Detect which cell encompasses the target text, then output its (X, Y) center coordinate. 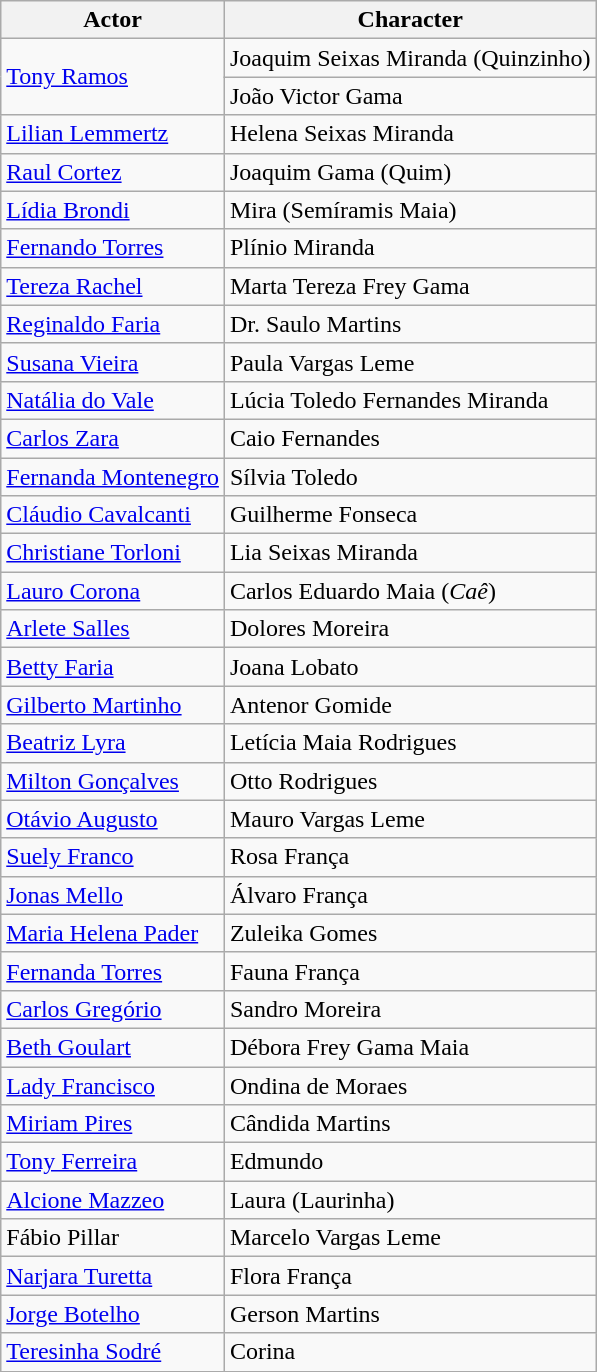
Mauro Vargas Leme (410, 819)
Marta Tereza Frey Gama (410, 286)
Joana Lobato (410, 667)
Dr. Saulo Martins (410, 324)
Plínio Miranda (410, 248)
Rosa França (410, 857)
Laura (Laurinha) (410, 1200)
Jorge Botelho (113, 1314)
Marcelo Vargas Leme (410, 1238)
Raul Cortez (113, 172)
Lauro Corona (113, 591)
Dolores Moreira (410, 629)
Mira (Semíramis Maia) (410, 210)
Lia Seixas Miranda (410, 553)
Álvaro França (410, 895)
João Victor Gama (410, 96)
Edmundo (410, 1162)
Lady Francisco (113, 1085)
Lúcia Toledo Fernandes Miranda (410, 400)
Arlete Salles (113, 629)
Antenor Gomide (410, 705)
Susana Vieira (113, 362)
Lídia Brondi (113, 210)
Gerson Martins (410, 1314)
Jonas Mello (113, 895)
Fauna França (410, 971)
Gilberto Martinho (113, 705)
Actor (113, 20)
Fábio Pillar (113, 1238)
Carlos Gregório (113, 1009)
Sandro Moreira (410, 1009)
Cláudio Cavalcanti (113, 515)
Joaquim Gama (Quim) (410, 172)
Milton Gonçalves (113, 781)
Maria Helena Pader (113, 933)
Fernanda Torres (113, 971)
Narjara Turetta (113, 1276)
Caio Fernandes (410, 438)
Suely Franco (113, 857)
Carlos Zara (113, 438)
Otto Rodrigues (410, 781)
Cândida Martins (410, 1124)
Otávio Augusto (113, 819)
Fernando Torres (113, 248)
Letícia Maia Rodrigues (410, 743)
Flora França (410, 1276)
Christiane Torloni (113, 553)
Character (410, 20)
Ondina de Moraes (410, 1085)
Tony Ramos (113, 77)
Zuleika Gomes (410, 933)
Paula Vargas Leme (410, 362)
Guilherme Fonseca (410, 515)
Betty Faria (113, 667)
Sílvia Toledo (410, 477)
Lilian Lemmertz (113, 134)
Fernanda Montenegro (113, 477)
Beatriz Lyra (113, 743)
Beth Goulart (113, 1047)
Alcione Mazzeo (113, 1200)
Débora Frey Gama Maia (410, 1047)
Helena Seixas Miranda (410, 134)
Teresinha Sodré (113, 1352)
Natália do Vale (113, 400)
Tony Ferreira (113, 1162)
Tereza Rachel (113, 286)
Reginaldo Faria (113, 324)
Carlos Eduardo Maia (Caê) (410, 591)
Miriam Pires (113, 1124)
Corina (410, 1352)
Joaquim Seixas Miranda (Quinzinho) (410, 58)
